Return [X, Y] of the center of cell containing provided text 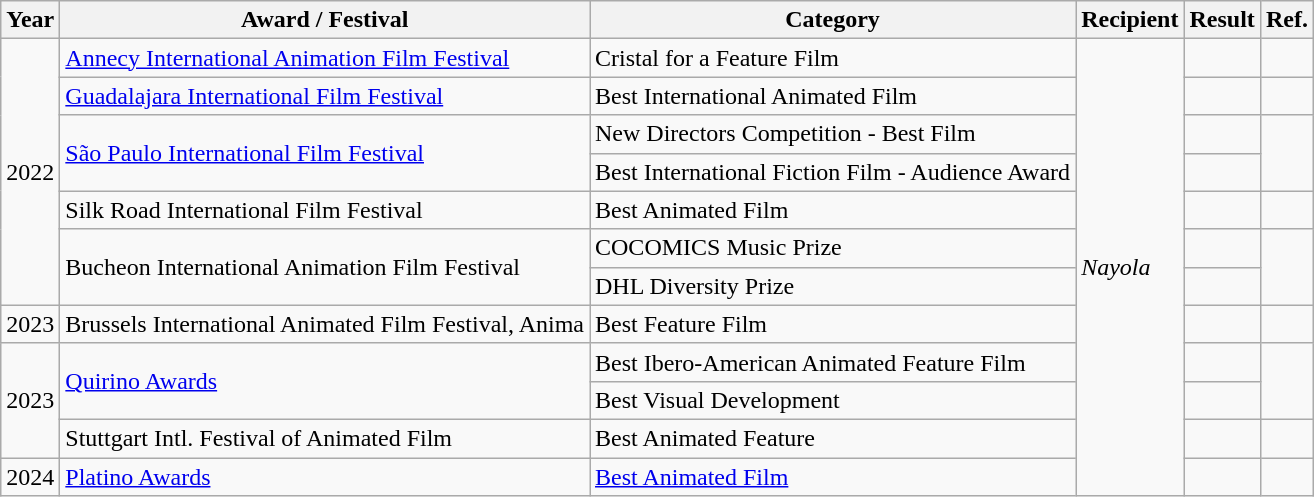
Platino Awards [325, 477]
Annecy International Animation Film Festival [325, 58]
Ref. [1286, 20]
Recipient [1130, 20]
2024 [30, 477]
Best Animated Feature [833, 438]
Bucheon International Animation Film Festival [325, 267]
2022 [30, 172]
Best International Fiction Film - Audience Award [833, 172]
DHL Diversity Prize [833, 286]
Year [30, 20]
Nayola [1130, 268]
Cristal for a Feature Film [833, 58]
São Paulo International Film Festival [325, 153]
Stuttgart Intl. Festival of Animated Film [325, 438]
Award / Festival [325, 20]
Best Feature Film [833, 324]
COCOMICS Music Prize [833, 248]
Guadalajara International Film Festival [325, 96]
Result [1222, 20]
Category [833, 20]
Brussels International Animated Film Festival, Anima [325, 324]
New Directors Competition - Best Film [833, 134]
Best Visual Development [833, 400]
Quirino Awards [325, 381]
Best Ibero-American Animated Feature Film [833, 362]
Silk Road International Film Festival [325, 210]
Best International Animated Film [833, 96]
